Return (x, y) of the center of cell containing provided text 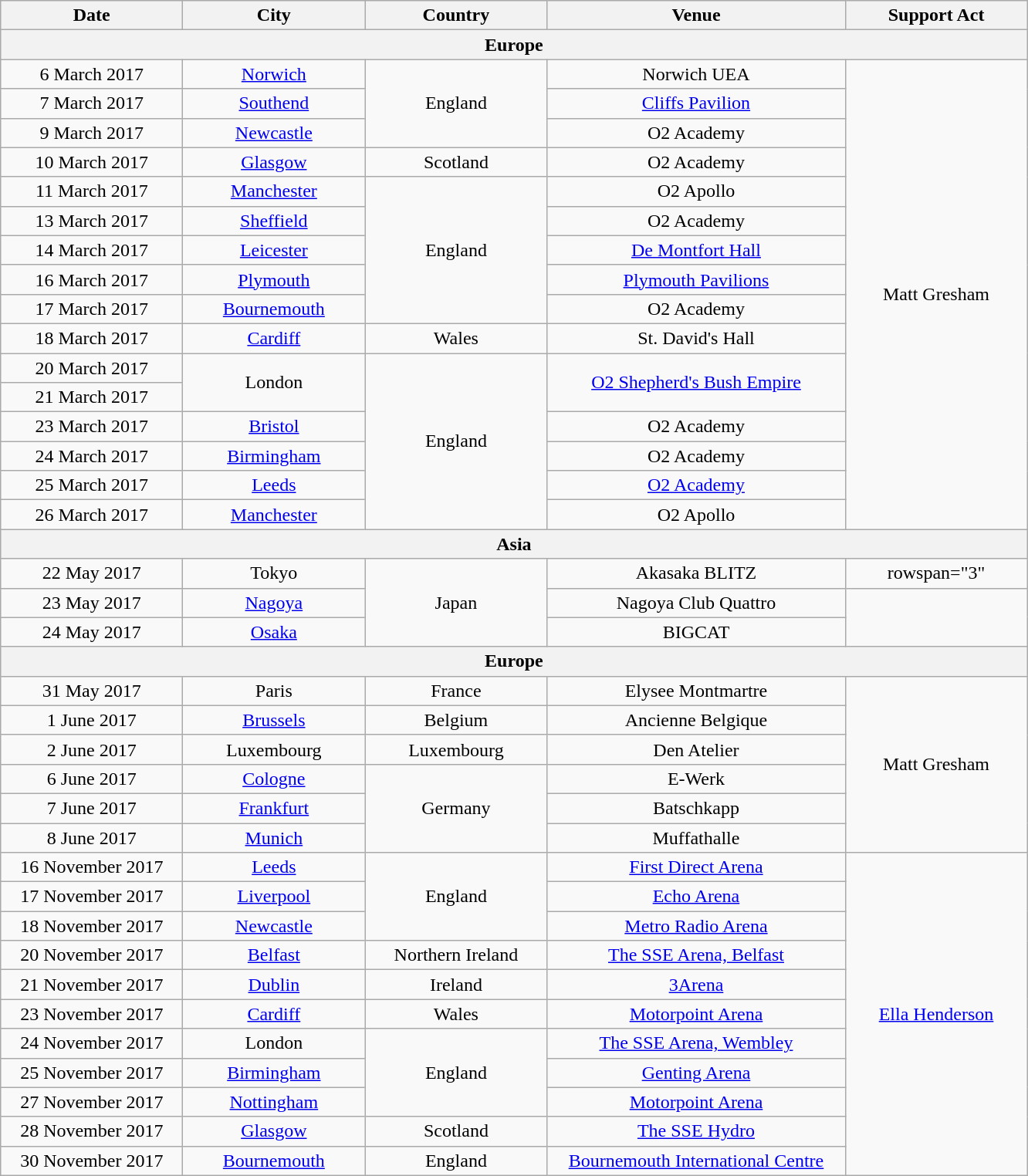
18 March 2017 (92, 338)
The SSE Arena, Wembley (696, 1043)
St. David's Hall (696, 338)
28 November 2017 (92, 1131)
7 March 2017 (92, 103)
10 March 2017 (92, 162)
3Arena (696, 985)
6 March 2017 (92, 74)
Munich (274, 837)
Plymouth (274, 279)
27 November 2017 (92, 1102)
17 March 2017 (92, 309)
1 June 2017 (92, 720)
Venue (696, 15)
11 March 2017 (92, 191)
Nagoya (274, 603)
Elysee Montmartre (696, 691)
16 March 2017 (92, 279)
Tokyo (274, 573)
23 March 2017 (92, 427)
Paris (274, 691)
First Direct Arena (696, 867)
8 June 2017 (92, 837)
Nottingham (274, 1102)
Asia (514, 544)
Leicester (274, 250)
Muffathalle (696, 837)
Osaka (274, 632)
25 March 2017 (92, 485)
Belfast (274, 955)
24 March 2017 (92, 456)
Den Atelier (696, 749)
24 November 2017 (92, 1043)
Dublin (274, 985)
25 November 2017 (92, 1073)
Germany (456, 808)
Norwich (274, 74)
Country (456, 15)
16 November 2017 (92, 867)
De Montfort Hall (696, 250)
Frankfurt (274, 808)
Belgium (456, 720)
23 May 2017 (92, 603)
13 March 2017 (92, 221)
Cliffs Pavilion (696, 103)
2 June 2017 (92, 749)
20 November 2017 (92, 955)
Japan (456, 603)
14 March 2017 (92, 250)
21 March 2017 (92, 397)
Bournemouth International Centre (696, 1161)
Batschkapp (696, 808)
30 November 2017 (92, 1161)
7 June 2017 (92, 808)
The SSE Arena, Belfast (696, 955)
City (274, 15)
24 May 2017 (92, 632)
26 March 2017 (92, 515)
9 March 2017 (92, 133)
Ella Henderson (936, 1014)
Ireland (456, 985)
21 November 2017 (92, 985)
The SSE Hydro (696, 1131)
23 November 2017 (92, 1014)
rowspan="3" (936, 573)
Support Act (936, 15)
BIGCAT (696, 632)
Ancienne Belgique (696, 720)
Plymouth Pavilions (696, 279)
Liverpool (274, 897)
Brussels (274, 720)
Cologne (274, 779)
Genting Arena (696, 1073)
Southend (274, 103)
France (456, 691)
Date (92, 15)
O2 Shepherd's Bush Empire (696, 383)
6 June 2017 (92, 779)
E-Werk (696, 779)
18 November 2017 (92, 926)
22 May 2017 (92, 573)
Sheffield (274, 221)
17 November 2017 (92, 897)
Echo Arena (696, 897)
Bristol (274, 427)
Akasaka BLITZ (696, 573)
Metro Radio Arena (696, 926)
Northern Ireland (456, 955)
20 March 2017 (92, 368)
31 May 2017 (92, 691)
Norwich UEA (696, 74)
Nagoya Club Quattro (696, 603)
